For the text-containing cell, return its midpoint in [X, Y] coordinate format. 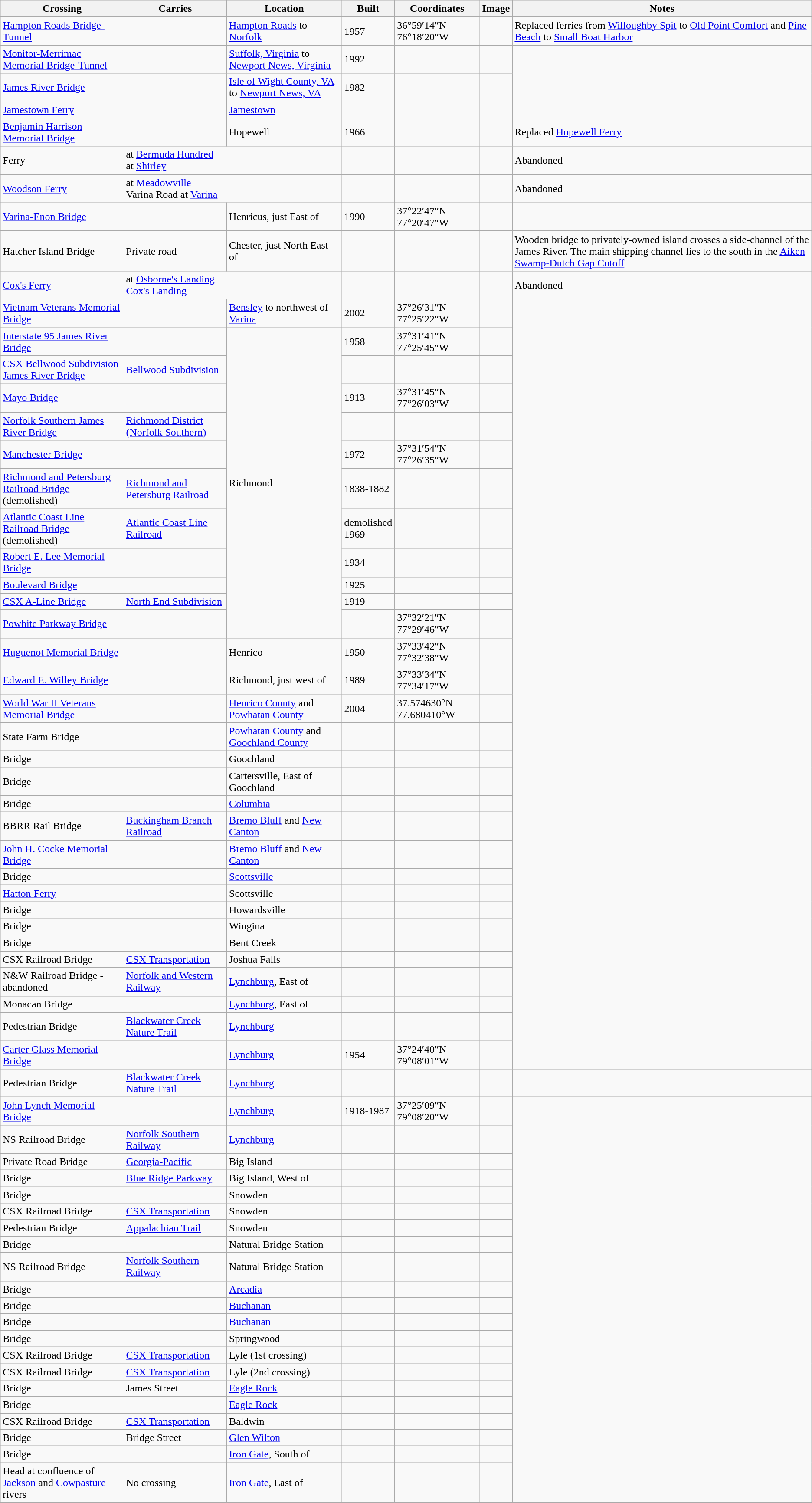
1925 [368, 585]
Richmond [285, 482]
1918-1987 [368, 1111]
Springwood [285, 1339]
Notes [662, 9]
at Bermuda Hundred at Shirley [232, 161]
1966 [368, 132]
Wingina [285, 926]
Richmond, just west of [285, 680]
Hatcher Island Bridge [62, 251]
Cartersville, East of Goochland [285, 781]
Big Island, West of [285, 1178]
James River Bridge [62, 88]
Hopewell [285, 132]
Baldwin [285, 1421]
1958 [368, 341]
Chester, just North East of [285, 251]
Howardsville [285, 910]
Appalachian Trail [175, 1228]
Suffolk, Virginia to Newport News, Virginia [285, 59]
Hampton Roads to Norfolk [285, 31]
1990 [368, 217]
36°59′14″N 76°18′20″W [437, 31]
37°25′09″N 79°08′20″W [437, 1111]
Image [496, 9]
Joshua Falls [285, 959]
Monacan Bridge [62, 1004]
Huguenot Memorial Bridge [62, 652]
Norfolk Southern James River Bridge [62, 426]
37°26′31″N 77°25′22″W [437, 313]
Powhatan County and Goochland County [285, 737]
Columbia [285, 804]
1838-1882 [368, 489]
Henricus, just East of [285, 217]
37°32′21″N 77°29′46″W [437, 624]
Ferry [62, 161]
Head at confluence of Jackson and Cowpasture rivers [62, 1483]
Norfolk and Western Railway [175, 981]
Henrico County and Powhatan County [285, 708]
at Osborne's LandingCox's Landing [232, 285]
Bensley to northwest of Varina [285, 313]
Buckingham Branch Railroad [175, 826]
James Street [175, 1388]
1972 [368, 455]
37°31′54″N 77°26′35″W [437, 455]
2002 [368, 313]
Crossing [62, 9]
CSX Bellwood Subdivision James River Bridge [62, 370]
John H. Cocke Memorial Bridge [62, 855]
37°31′45″N 77°26′03″W [437, 398]
N&W Railroad Bridge - abandoned [62, 981]
North End Subdivision [175, 601]
Blue Ridge Parkway [175, 1178]
Glen Wilton [285, 1438]
Replaced ferries from Willoughby Spit to Old Point Comfort and Pine Beach to Small Boat Harbor [662, 31]
Iron Gate, East of [285, 1483]
Monitor-Merrimac Memorial Bridge-Tunnel [62, 59]
1989 [368, 680]
Location [285, 9]
Richmond and Petersburg Railroad [175, 489]
Hampton Roads Bridge-Tunnel [62, 31]
Henrico [285, 652]
Robert E. Lee Memorial Bridge [62, 562]
1957 [368, 31]
1950 [368, 652]
Boulevard Bridge [62, 585]
Private Road Bridge [62, 1162]
1992 [368, 59]
Benjamin Harrison Memorial Bridge [62, 132]
Woodson Ferry [62, 188]
Big Island [285, 1162]
37°33′42″N 77°32′38″W [437, 652]
No crossing [175, 1483]
Lyle (1st crossing) [285, 1355]
Edward E. Willey Bridge [62, 680]
Isle of Wight County, VA to Newport News, VA [285, 88]
Jamestown Ferry [62, 110]
Carries [175, 9]
at MeadowvilleVarina Road at Varina [232, 188]
Interstate 95 James River Bridge [62, 341]
Powhite Parkway Bridge [62, 624]
Mayo Bridge [62, 398]
37°24′40″N 79°08′01″W [437, 1054]
Georgia-Pacific [175, 1162]
Lyle (2nd crossing) [285, 1372]
Goochland [285, 759]
2004 [368, 708]
State Farm Bridge [62, 737]
Richmond and Petersburg Railroad Bridge(demolished) [62, 489]
1934 [368, 562]
Cox's Ferry [62, 285]
1954 [368, 1054]
Iron Gate, South of [285, 1454]
37°31′41″N 77°25′45″W [437, 341]
37°22′47″N 77°20′47″W [437, 217]
Carter Glass Memorial Bridge [62, 1054]
Private road [175, 251]
Richmond District (Norfolk Southern) [175, 426]
Atlantic Coast Line Railroad Bridge(demolished) [62, 528]
Bent Creek [285, 943]
Coordinates [437, 9]
BBRR Rail Bridge [62, 826]
Vietnam Veterans Memorial Bridge [62, 313]
Bridge Street [175, 1438]
37.574630°N 77.680410°W [437, 708]
World War II Veterans Memorial Bridge [62, 708]
Varina-Enon Bridge [62, 217]
Atlantic Coast Line Railroad [175, 528]
Replaced Hopewell Ferry [662, 132]
1913 [368, 398]
Arcadia [285, 1289]
demolished1969 [368, 528]
Jamestown [285, 110]
1982 [368, 88]
1919 [368, 601]
CSX A-Line Bridge [62, 601]
Bellwood Subdivision [175, 370]
Hatton Ferry [62, 893]
John Lynch Memorial Bridge [62, 1111]
Manchester Bridge [62, 455]
Built [368, 9]
37°33′34″N 77°34′17″W [437, 680]
